Output the [x, y] coordinate of the center of the cell containing the given text.  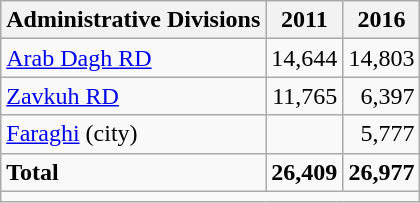
26,977 [382, 172]
6,397 [382, 96]
11,765 [304, 96]
14,644 [304, 58]
5,777 [382, 134]
Faraghi (city) [134, 134]
Administrative Divisions [134, 20]
26,409 [304, 172]
Total [134, 172]
Zavkuh RD [134, 96]
2011 [304, 20]
Arab Dagh RD [134, 58]
2016 [382, 20]
14,803 [382, 58]
